Provide the [X, Y] coordinate of the cell's center where the given text is located.  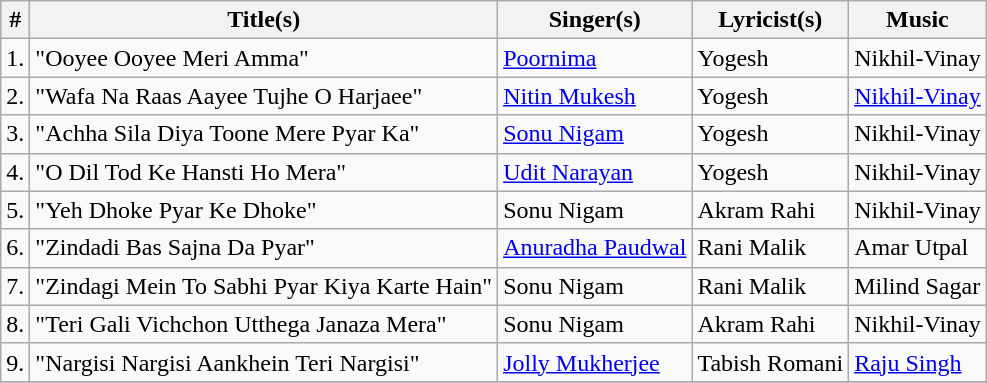
Title(s) [264, 20]
"Ooyee Ooyee Meri Amma" [264, 58]
3. [16, 134]
Music [918, 20]
Amar Utpal [918, 248]
Singer(s) [595, 20]
"Zindagi Mein To Sabhi Pyar Kiya Karte Hain" [264, 286]
5. [16, 210]
2. [16, 96]
6. [16, 248]
# [16, 20]
Nitin Mukesh [595, 96]
1. [16, 58]
"Yeh Dhoke Pyar Ke Dhoke" [264, 210]
Tabish Romani [770, 362]
"O Dil Tod Ke Hansti Ho Mera" [264, 172]
"Wafa Na Raas Aayee Tujhe O Harjaee" [264, 96]
9. [16, 362]
Anuradha Paudwal [595, 248]
"Teri Gali Vichchon Utthega Janaza Mera" [264, 324]
"Zindadi Bas Sajna Da Pyar" [264, 248]
Milind Sagar [918, 286]
4. [16, 172]
"Nargisi Nargisi Aankhein Teri Nargisi" [264, 362]
Jolly Mukherjee [595, 362]
Raju Singh [918, 362]
Udit Narayan [595, 172]
Poornima [595, 58]
"Achha Sila Diya Toone Mere Pyar Ka" [264, 134]
Lyricist(s) [770, 20]
7. [16, 286]
8. [16, 324]
